Locate the cell with the specified text and output its [X, Y] center coordinate. 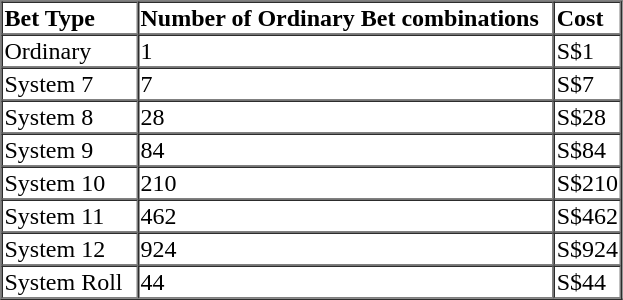
System Roll [70, 282]
28 [346, 116]
210 [346, 182]
Ordinary [70, 50]
44 [346, 282]
S$28 [588, 116]
System 11 [70, 216]
S$210 [588, 182]
Number of Ordinary Bet combinations [346, 18]
84 [346, 150]
System 10 [70, 182]
S$1 [588, 50]
1 [346, 50]
Bet Type [70, 18]
924 [346, 248]
System 8 [70, 116]
System 9 [70, 150]
7 [346, 84]
S$44 [588, 282]
S$7 [588, 84]
462 [346, 216]
System 7 [70, 84]
S$84 [588, 150]
S$924 [588, 248]
System 12 [70, 248]
Cost [588, 18]
S$462 [588, 216]
